Output the (X, Y) coordinate of the center of the cell containing the given text.  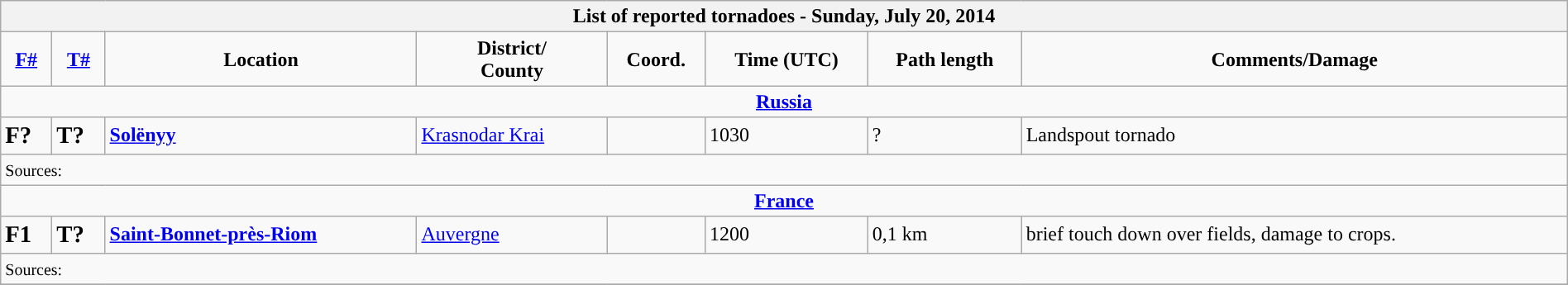
1030 (787, 135)
1200 (787, 235)
Coord. (657, 59)
Comments/Damage (1294, 59)
Path length (944, 59)
Landspout tornado (1294, 135)
District/County (512, 59)
France (784, 201)
Solënyy (261, 135)
F# (26, 59)
Saint-Bonnet-près-Riom (261, 235)
? (944, 135)
Krasnodar Krai (512, 135)
Auvergne (512, 235)
0,1 km (944, 235)
F1 (26, 235)
brief touch down over fields, damage to crops. (1294, 235)
T# (79, 59)
F? (26, 135)
Russia (784, 102)
List of reported tornadoes - Sunday, July 20, 2014 (784, 17)
Time (UTC) (787, 59)
Location (261, 59)
